Output the [X, Y] coordinate of the center of the cell containing the given text.  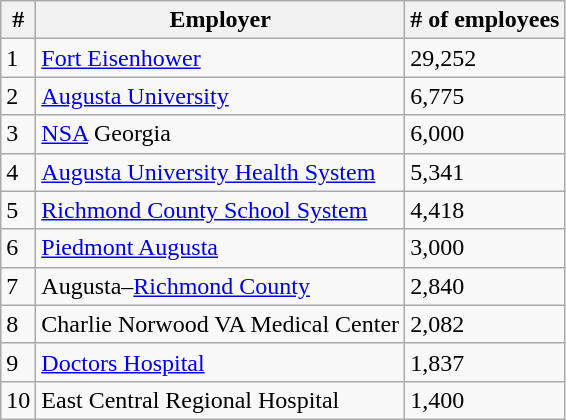
2,840 [485, 286]
9 [18, 362]
3 [18, 134]
Augusta–Richmond County [220, 286]
3,000 [485, 248]
6,775 [485, 96]
Augusta University [220, 96]
Piedmont Augusta [220, 248]
Employer [220, 20]
7 [18, 286]
4,418 [485, 210]
4 [18, 172]
6 [18, 248]
6,000 [485, 134]
1 [18, 58]
5 [18, 210]
# of employees [485, 20]
29,252 [485, 58]
2,082 [485, 324]
Doctors Hospital [220, 362]
8 [18, 324]
2 [18, 96]
East Central Regional Hospital [220, 400]
10 [18, 400]
# [18, 20]
1,400 [485, 400]
Fort Eisenhower [220, 58]
NSA Georgia [220, 134]
5,341 [485, 172]
Richmond County School System [220, 210]
1,837 [485, 362]
Augusta University Health System [220, 172]
Charlie Norwood VA Medical Center [220, 324]
